Find where the given text appears and provide that cell's center as (x, y) coordinate. 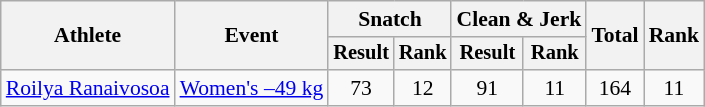
Roilya Ranaivosoa (88, 88)
164 (614, 88)
91 (487, 88)
Total (614, 36)
12 (423, 88)
73 (361, 88)
Event (252, 36)
Women's –49 kg (252, 88)
Snatch (390, 19)
Clean & Jerk (518, 19)
Athlete (88, 36)
